Find where the given text appears and provide that cell's center as (x, y) coordinate. 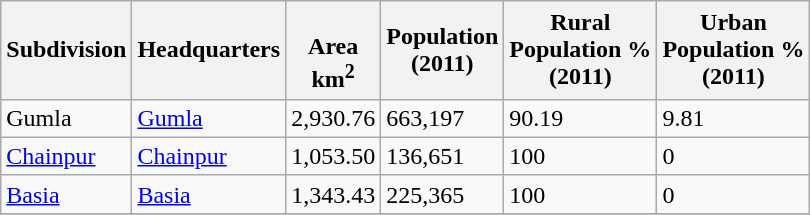
Areakm2 (334, 50)
2,930.76 (334, 118)
Population(2011) (442, 50)
1,343.43 (334, 194)
663,197 (442, 118)
136,651 (442, 156)
9.81 (734, 118)
Subdivision (66, 50)
RuralPopulation %(2011) (580, 50)
1,053.50 (334, 156)
Headquarters (209, 50)
Urban Population % (2011) (734, 50)
225,365 (442, 194)
90.19 (580, 118)
